Detect which cell encompasses the target text, then output its [X, Y] center coordinate. 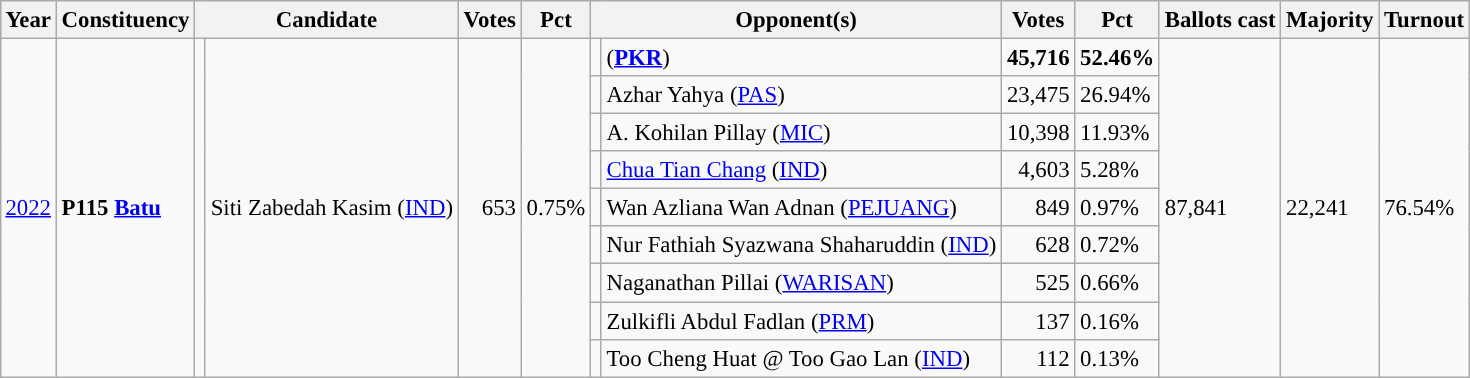
Opponent(s) [796, 20]
Majority [1330, 20]
Azhar Yahya (PAS) [801, 95]
Zulkifli Abdul Fadlan (PRM) [801, 321]
4,603 [1038, 170]
23,475 [1038, 95]
A. Kohilan Pillay (MIC) [801, 133]
Candidate [327, 20]
0.72% [1118, 245]
Ballots cast [1220, 20]
76.54% [1424, 207]
Turnout [1424, 20]
137 [1038, 321]
52.46% [1118, 57]
10,398 [1038, 133]
Too Cheng Huat @ Too Gao Lan (IND) [801, 358]
628 [1038, 245]
525 [1038, 283]
0.75% [556, 207]
0.16% [1118, 321]
26.94% [1118, 95]
Wan Azliana Wan Adnan (PEJUANG) [801, 208]
2022 [28, 207]
(PKR) [801, 57]
Nur Fathiah Syazwana Shaharuddin (IND) [801, 245]
849 [1038, 208]
112 [1038, 358]
5.28% [1118, 170]
Chua Tian Chang (IND) [801, 170]
Year [28, 20]
0.66% [1118, 283]
P115 Batu [125, 207]
Constituency [125, 20]
11.93% [1118, 133]
Naganathan Pillai (WARISAN) [801, 283]
Siti Zabedah Kasim (IND) [332, 207]
45,716 [1038, 57]
653 [490, 207]
87,841 [1220, 207]
0.13% [1118, 358]
0.97% [1118, 208]
22,241 [1330, 207]
